Scan for the cell matching the given text and deliver its [X, Y] coordinate at center. 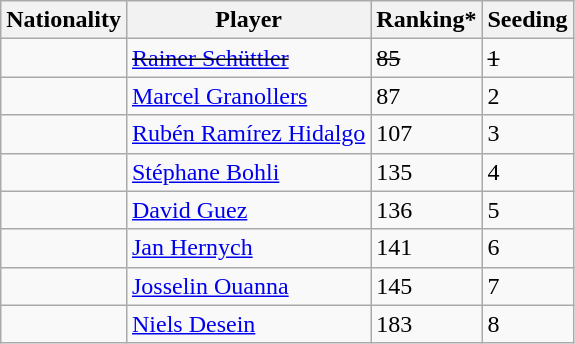
Niels Desein [248, 324]
136 [426, 210]
107 [426, 134]
8 [528, 324]
85 [426, 58]
3 [528, 134]
6 [528, 248]
Stéphane Bohli [248, 172]
1 [528, 58]
Nationality [64, 20]
141 [426, 248]
5 [528, 210]
Ranking* [426, 20]
7 [528, 286]
Josselin Ouanna [248, 286]
Rubén Ramírez Hidalgo [248, 134]
Player [248, 20]
145 [426, 286]
Rainer Schüttler [248, 58]
183 [426, 324]
4 [528, 172]
Seeding [528, 20]
Jan Hernych [248, 248]
87 [426, 96]
David Guez [248, 210]
135 [426, 172]
2 [528, 96]
Marcel Granollers [248, 96]
